Locate the cell with the specified text and output its (x, y) center coordinate. 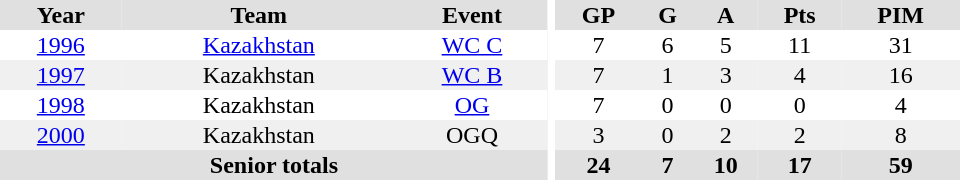
Event (472, 15)
A (725, 15)
WC B (472, 75)
10 (725, 165)
59 (900, 165)
1996 (61, 45)
5 (725, 45)
6 (668, 45)
OG (472, 105)
Pts (800, 15)
24 (598, 165)
WC C (472, 45)
Year (61, 15)
1997 (61, 75)
8 (900, 135)
1 (668, 75)
1998 (61, 105)
Team (259, 15)
OGQ (472, 135)
17 (800, 165)
31 (900, 45)
2000 (61, 135)
G (668, 15)
PIM (900, 15)
11 (800, 45)
GP (598, 15)
16 (900, 75)
Senior totals (274, 165)
